Search for the cell housing the specified text and yield its (X, Y) center coordinate. 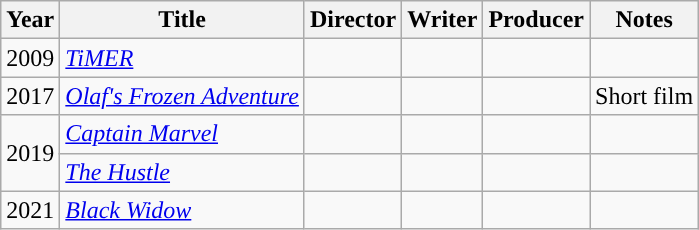
2017 (30, 96)
Notes (644, 20)
Year (30, 20)
Producer (536, 20)
2009 (30, 58)
Olaf's Frozen Adventure (182, 96)
Writer (442, 20)
2021 (30, 210)
TiMER (182, 58)
Black Widow (182, 210)
Captain Marvel (182, 134)
Title (182, 20)
2019 (30, 153)
The Hustle (182, 172)
Director (352, 20)
Short film (644, 96)
